From the cell containing the given text, extract its center point as [X, Y] coordinate. 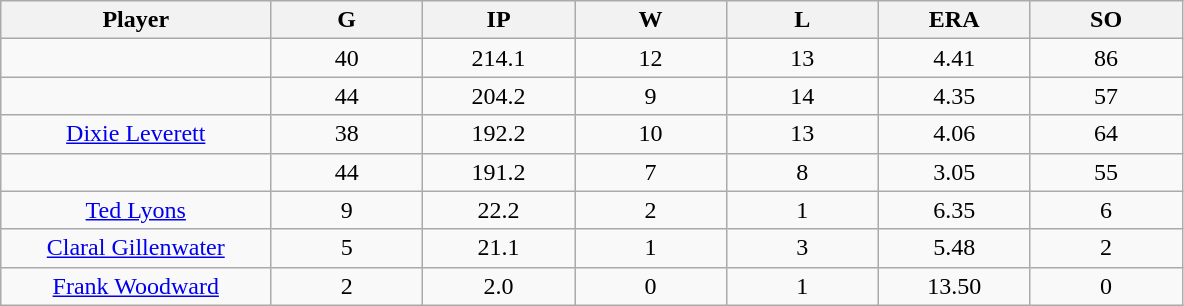
55 [1106, 172]
10 [650, 134]
38 [347, 134]
SO [1106, 20]
Frank Woodward [136, 286]
6.35 [954, 210]
14 [802, 96]
21.1 [499, 248]
64 [1106, 134]
57 [1106, 96]
2.0 [499, 286]
191.2 [499, 172]
L [802, 20]
3 [802, 248]
IP [499, 20]
13.50 [954, 286]
8 [802, 172]
214.1 [499, 58]
Player [136, 20]
40 [347, 58]
ERA [954, 20]
12 [650, 58]
Dixie Leverett [136, 134]
6 [1106, 210]
3.05 [954, 172]
4.06 [954, 134]
86 [1106, 58]
Claral Gillenwater [136, 248]
192.2 [499, 134]
G [347, 20]
7 [650, 172]
5 [347, 248]
204.2 [499, 96]
W [650, 20]
4.41 [954, 58]
22.2 [499, 210]
4.35 [954, 96]
5.48 [954, 248]
Ted Lyons [136, 210]
